Find where the given text appears and provide that cell's center as [x, y] coordinate. 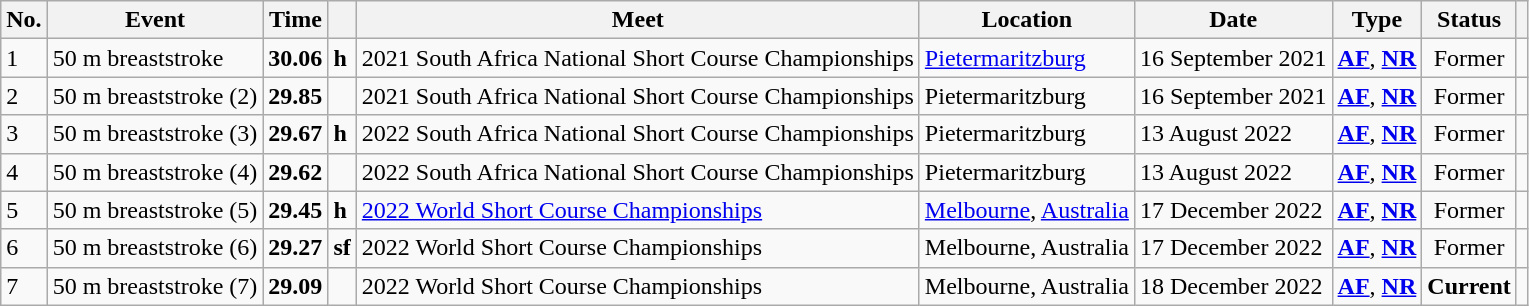
sf [342, 248]
Event [155, 20]
6 [24, 248]
Date [1233, 20]
3 [24, 134]
50 m breaststroke (4) [155, 172]
Current [1470, 286]
No. [24, 20]
Type [1377, 20]
29.45 [296, 210]
29.09 [296, 286]
29.27 [296, 248]
29.62 [296, 172]
5 [24, 210]
50 m breaststroke (2) [155, 96]
Location [1026, 20]
50 m breaststroke (3) [155, 134]
29.85 [296, 96]
50 m breaststroke [155, 58]
Time [296, 20]
1 [24, 58]
4 [24, 172]
50 m breaststroke (6) [155, 248]
50 m breaststroke (5) [155, 210]
29.67 [296, 134]
30.06 [296, 58]
2 [24, 96]
Status [1470, 20]
50 m breaststroke (7) [155, 286]
7 [24, 286]
Meet [638, 20]
18 December 2022 [1233, 286]
